Search for the cell housing the specified text and yield its [x, y] center coordinate. 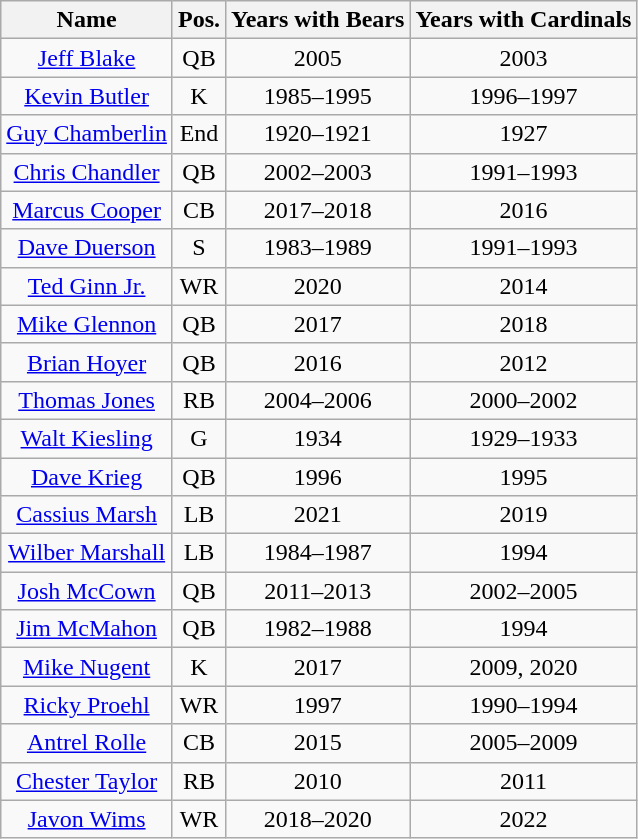
1929–1933 [524, 438]
1985–1995 [318, 96]
1995 [524, 477]
S [198, 248]
Javon Wims [87, 819]
1927 [524, 134]
Name [87, 20]
1996 [318, 477]
2005–2009 [524, 743]
Kevin Butler [87, 96]
2015 [318, 743]
2005 [318, 58]
Pos. [198, 20]
1920–1921 [318, 134]
Cassius Marsh [87, 515]
1997 [318, 705]
2010 [318, 781]
Years with Cardinals [524, 20]
Walt Kiesling [87, 438]
Mike Glennon [87, 324]
1984–1987 [318, 553]
2004–2006 [318, 400]
Thomas Jones [87, 400]
2021 [318, 515]
Years with Bears [318, 20]
G [198, 438]
2022 [524, 819]
Dave Krieg [87, 477]
Chris Chandler [87, 172]
1996–1997 [524, 96]
2017–2018 [318, 210]
1990–1994 [524, 705]
2019 [524, 515]
Dave Duerson [87, 248]
1982–1988 [318, 629]
2009, 2020 [524, 667]
1983–1989 [318, 248]
Josh McCown [87, 591]
2020 [318, 286]
2002–2005 [524, 591]
Marcus Cooper [87, 210]
2003 [524, 58]
Chester Taylor [87, 781]
2000–2002 [524, 400]
End [198, 134]
Mike Nugent [87, 667]
2011–2013 [318, 591]
2018–2020 [318, 819]
2011 [524, 781]
2018 [524, 324]
2002–2003 [318, 172]
Jeff Blake [87, 58]
Antrel Rolle [87, 743]
Ricky Proehl [87, 705]
2014 [524, 286]
2012 [524, 362]
Jim McMahon [87, 629]
Ted Ginn Jr. [87, 286]
Wilber Marshall [87, 553]
Guy Chamberlin [87, 134]
Brian Hoyer [87, 362]
1934 [318, 438]
